Extract the (X, Y) coordinate from the center of the cell holding the provided text.  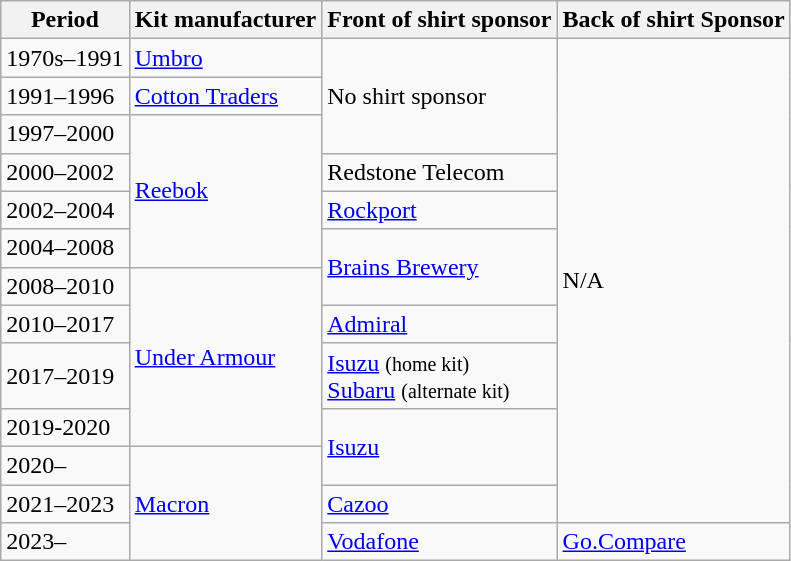
Back of shirt Sponsor (674, 20)
Under Armour (226, 356)
2010–2017 (65, 324)
Isuzu (home kit)Subaru (alternate kit) (440, 376)
Brains Brewery (440, 267)
No shirt sponsor (440, 96)
Macron (226, 503)
Cotton Traders (226, 96)
2020– (65, 465)
Umbro (226, 58)
2002–2004 (65, 210)
2000–2002 (65, 172)
Admiral (440, 324)
2019-2020 (65, 427)
1991–1996 (65, 96)
Rockport (440, 210)
2008–2010 (65, 286)
2021–2023 (65, 503)
Kit manufacturer (226, 20)
Cazoo (440, 503)
2017–2019 (65, 376)
Reebok (226, 191)
Front of shirt sponsor (440, 20)
N/A (674, 281)
1970s–1991 (65, 58)
2004–2008 (65, 248)
2023– (65, 542)
Isuzu (440, 446)
Redstone Telecom (440, 172)
Vodafone (440, 542)
1997–2000 (65, 134)
Period (65, 20)
Go.Compare (674, 542)
